Provide the [x, y] coordinate of the cell's center where the given text is located.  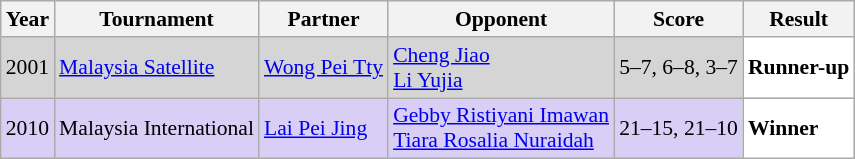
2001 [28, 68]
21–15, 21–10 [678, 128]
Cheng Jiao Li Yujia [501, 68]
Partner [324, 19]
Gebby Ristiyani Imawan Tiara Rosalia Nuraidah [501, 128]
Score [678, 19]
Winner [798, 128]
Opponent [501, 19]
Lai Pei Jing [324, 128]
2010 [28, 128]
Runner-up [798, 68]
Tournament [156, 19]
5–7, 6–8, 3–7 [678, 68]
Malaysia International [156, 128]
Result [798, 19]
Year [28, 19]
Wong Pei Tty [324, 68]
Malaysia Satellite [156, 68]
